Find where the given text appears and provide that cell's center as [X, Y] coordinate. 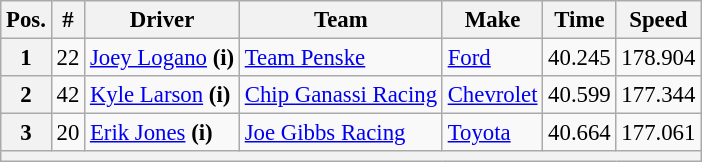
Pos. [26, 20]
# [68, 20]
Make [492, 20]
Joey Logano (i) [162, 58]
40.245 [580, 58]
22 [68, 58]
Time [580, 20]
Ford [492, 58]
Erik Jones (i) [162, 133]
2 [26, 95]
3 [26, 133]
177.061 [658, 133]
40.599 [580, 95]
Toyota [492, 133]
Joe Gibbs Racing [340, 133]
20 [68, 133]
Team Penske [340, 58]
Chevrolet [492, 95]
42 [68, 95]
Chip Ganassi Racing [340, 95]
178.904 [658, 58]
Team [340, 20]
Kyle Larson (i) [162, 95]
177.344 [658, 95]
40.664 [580, 133]
Driver [162, 20]
Speed [658, 20]
1 [26, 58]
